Return the (X, Y) coordinate for the center point of the cell that contains the specified text.  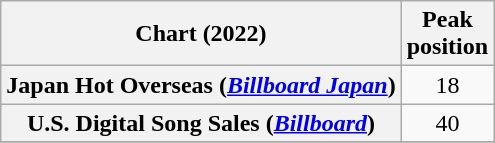
U.S. Digital Song Sales (Billboard) (201, 123)
40 (447, 123)
Peakposition (447, 34)
Japan Hot Overseas (Billboard Japan) (201, 85)
Chart (2022) (201, 34)
18 (447, 85)
